Determine the [X, Y] coordinate at the center of the cell enclosing the given text.  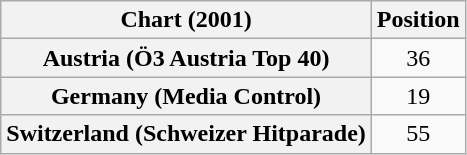
55 [418, 134]
36 [418, 58]
Position [418, 20]
19 [418, 96]
Switzerland (Schweizer Hitparade) [186, 134]
Austria (Ö3 Austria Top 40) [186, 58]
Germany (Media Control) [186, 96]
Chart (2001) [186, 20]
